Scan for the cell matching the given text and deliver its (X, Y) coordinate at center. 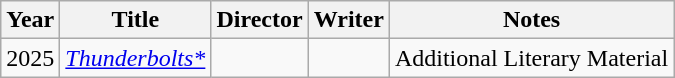
Additional Literary Material (531, 58)
Director (260, 20)
Year (30, 20)
2025 (30, 58)
Title (136, 20)
Writer (348, 20)
Notes (531, 20)
Thunderbolts* (136, 58)
